Detect which cell encompasses the target text, then output its [x, y] center coordinate. 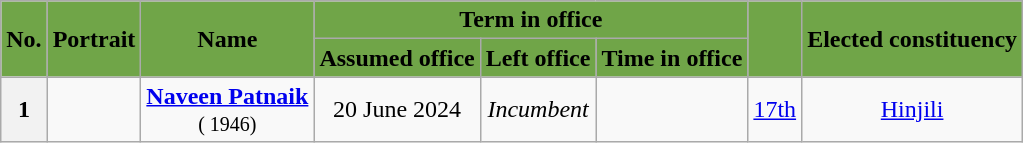
Left office [538, 58]
Assumed office [397, 58]
1 [24, 110]
17th [775, 110]
Hinjili [912, 110]
Elected constituency [912, 39]
No. [24, 39]
Naveen Patnaik( 1946) [228, 110]
Incumbent [538, 110]
20 June 2024 [397, 110]
Time in office [672, 58]
Portrait [94, 39]
Name [228, 39]
Term in office [531, 20]
